Search for the cell housing the specified text and yield its [X, Y] center coordinate. 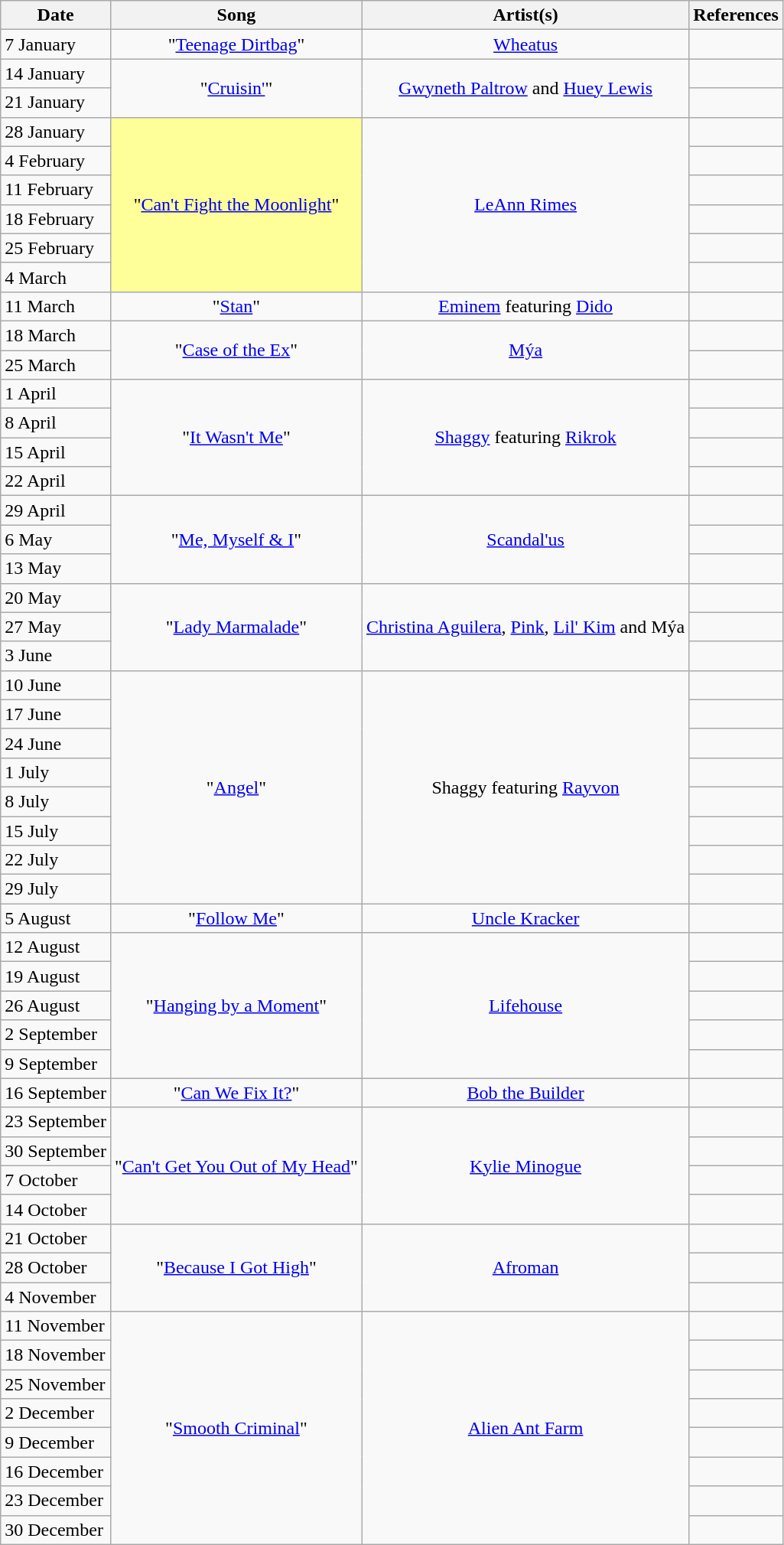
30 December [56, 1530]
15 July [56, 830]
21 January [56, 103]
"Can We Fix It?" [236, 1093]
Song [236, 15]
4 November [56, 1297]
18 March [56, 335]
14 October [56, 1209]
23 December [56, 1501]
9 September [56, 1064]
25 November [56, 1384]
References [736, 15]
16 December [56, 1472]
22 July [56, 860]
Uncle Kracker [525, 918]
29 April [56, 510]
Kylie Minogue [525, 1165]
2 December [56, 1413]
"Stan" [236, 306]
25 February [56, 248]
28 January [56, 132]
Lifehouse [525, 1006]
"Can't Fight the Moonlight" [236, 204]
1 April [56, 394]
2 September [56, 1035]
22 April [56, 481]
27 May [56, 627]
4 February [56, 161]
"Cruisin'" [236, 88]
11 November [56, 1326]
"Hanging by a Moment" [236, 1006]
Christina Aguilera, Pink, Lil' Kim and Mýa [525, 627]
30 September [56, 1151]
Gwyneth Paltrow and Huey Lewis [525, 88]
Wheatus [525, 44]
Scandal'us [525, 539]
20 May [56, 598]
"Follow Me" [236, 918]
13 May [56, 569]
26 August [56, 1006]
"Lady Marmalade" [236, 627]
8 April [56, 423]
6 May [56, 539]
17 June [56, 714]
Bob the Builder [525, 1093]
Eminem featuring Dido [525, 306]
LeAnn Rimes [525, 204]
19 August [56, 976]
"Because I Got High" [236, 1267]
3 June [56, 656]
28 October [56, 1267]
29 July [56, 889]
15 April [56, 452]
1 July [56, 772]
Artist(s) [525, 15]
7 October [56, 1180]
Mýa [525, 350]
18 February [56, 219]
16 September [56, 1093]
"Can't Get You Out of My Head" [236, 1165]
"It Wasn't Me" [236, 438]
Alien Ant Farm [525, 1428]
9 December [56, 1442]
4 March [56, 277]
11 March [56, 306]
"Teenage Dirtbag" [236, 44]
23 September [56, 1122]
Date [56, 15]
24 June [56, 743]
"Smooth Criminal" [236, 1428]
5 August [56, 918]
18 November [56, 1355]
"Me, Myself & I" [236, 539]
8 July [56, 801]
Shaggy featuring Rayvon [525, 787]
Shaggy featuring Rikrok [525, 438]
"Case of the Ex" [236, 350]
12 August [56, 947]
25 March [56, 365]
11 February [56, 190]
21 October [56, 1238]
Afroman [525, 1267]
14 January [56, 73]
10 June [56, 685]
"Angel" [236, 787]
7 January [56, 44]
